Locate the cell with the specified text and output its (x, y) center coordinate. 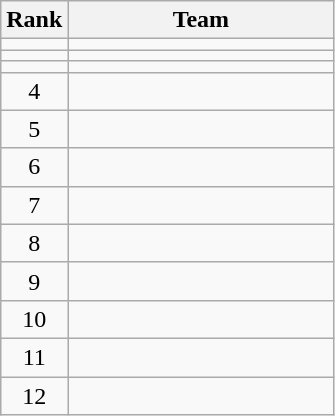
10 (34, 319)
8 (34, 243)
6 (34, 167)
5 (34, 129)
Team (201, 20)
7 (34, 205)
9 (34, 281)
4 (34, 91)
11 (34, 357)
Rank (34, 20)
12 (34, 395)
